Identify which cell holds the provided text, then report its (X, Y) central coordinate. 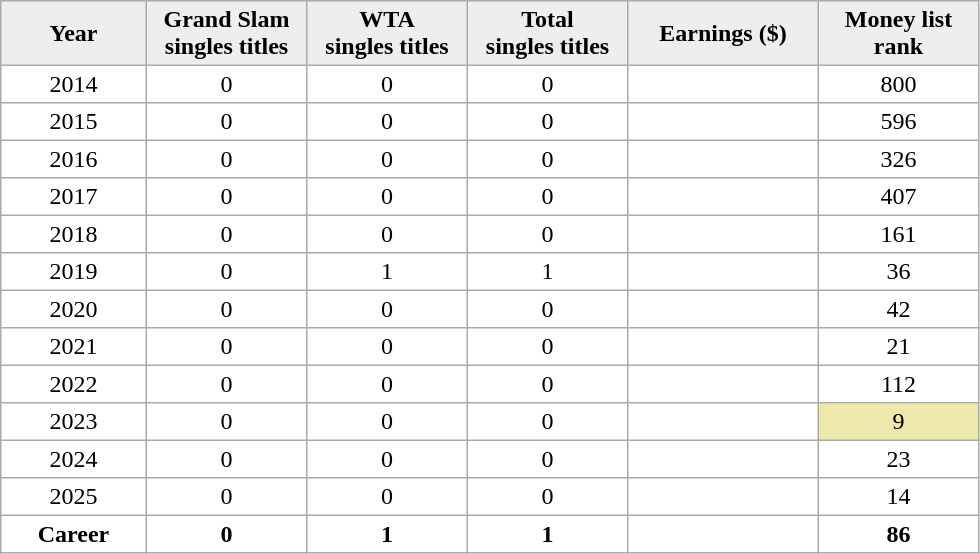
326 (898, 159)
2024 (74, 459)
2015 (74, 122)
2016 (74, 159)
Earnings ($) (723, 33)
2017 (74, 197)
2019 (74, 272)
42 (898, 309)
Year (74, 33)
14 (898, 497)
2018 (74, 234)
161 (898, 234)
2025 (74, 497)
2021 (74, 347)
2022 (74, 384)
Total singles titles (547, 33)
21 (898, 347)
2014 (74, 84)
2020 (74, 309)
9 (898, 422)
36 (898, 272)
112 (898, 384)
Grand Slam singles titles (226, 33)
2023 (74, 422)
Career (74, 534)
407 (898, 197)
800 (898, 84)
Money list rank (898, 33)
23 (898, 459)
WTA singles titles (387, 33)
596 (898, 122)
86 (898, 534)
